For the text-containing cell, return its midpoint in [x, y] coordinate format. 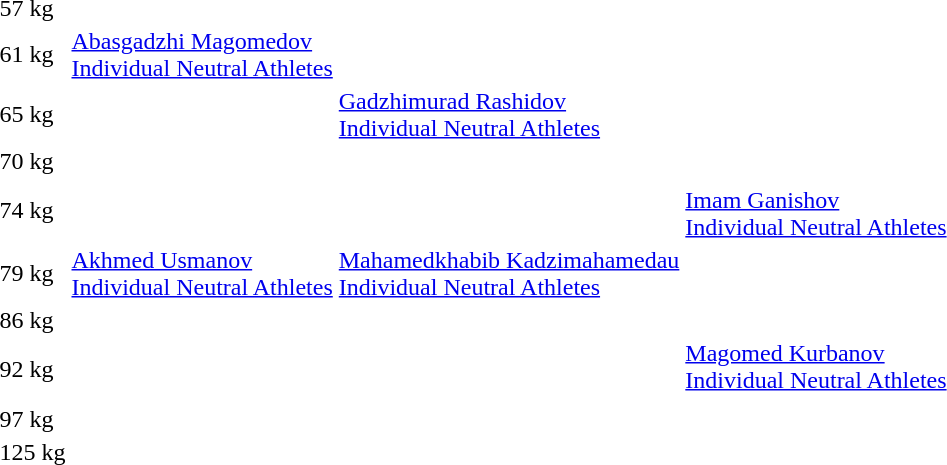
Akhmed UsmanovIndividual Neutral Athletes [202, 274]
Abasgadzhi MagomedovIndividual Neutral Athletes [202, 54]
Gadzhimurad RashidovIndividual Neutral Athletes [509, 114]
Mahamedkhabib KadzimahamedauIndividual Neutral Athletes [509, 274]
